Extract the [x, y] coordinate from the center of the cell holding the provided text.  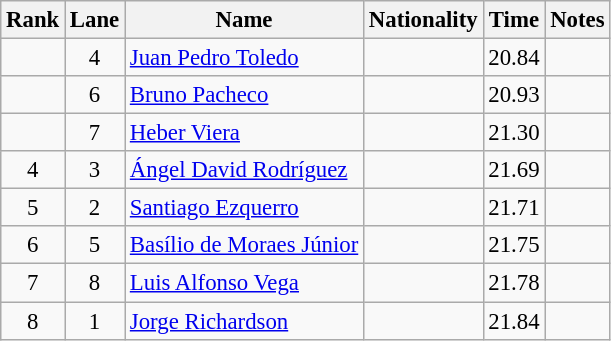
Basílio de Moraes Júnior [244, 245]
Notes [578, 20]
Ángel David Rodríguez [244, 170]
20.84 [514, 58]
21.71 [514, 208]
Rank [33, 20]
Name [244, 20]
Time [514, 20]
Bruno Pacheco [244, 95]
21.84 [514, 321]
Juan Pedro Toledo [244, 58]
Lane [95, 20]
2 [95, 208]
20.93 [514, 95]
1 [95, 321]
21.30 [514, 133]
3 [95, 170]
21.75 [514, 245]
Jorge Richardson [244, 321]
Luis Alfonso Vega [244, 283]
Nationality [424, 20]
Heber Viera [244, 133]
Santiago Ezquerro [244, 208]
21.78 [514, 283]
21.69 [514, 170]
